Pinpoint the cell where the given text exists, returning its (x, y) midpoint coordinate. 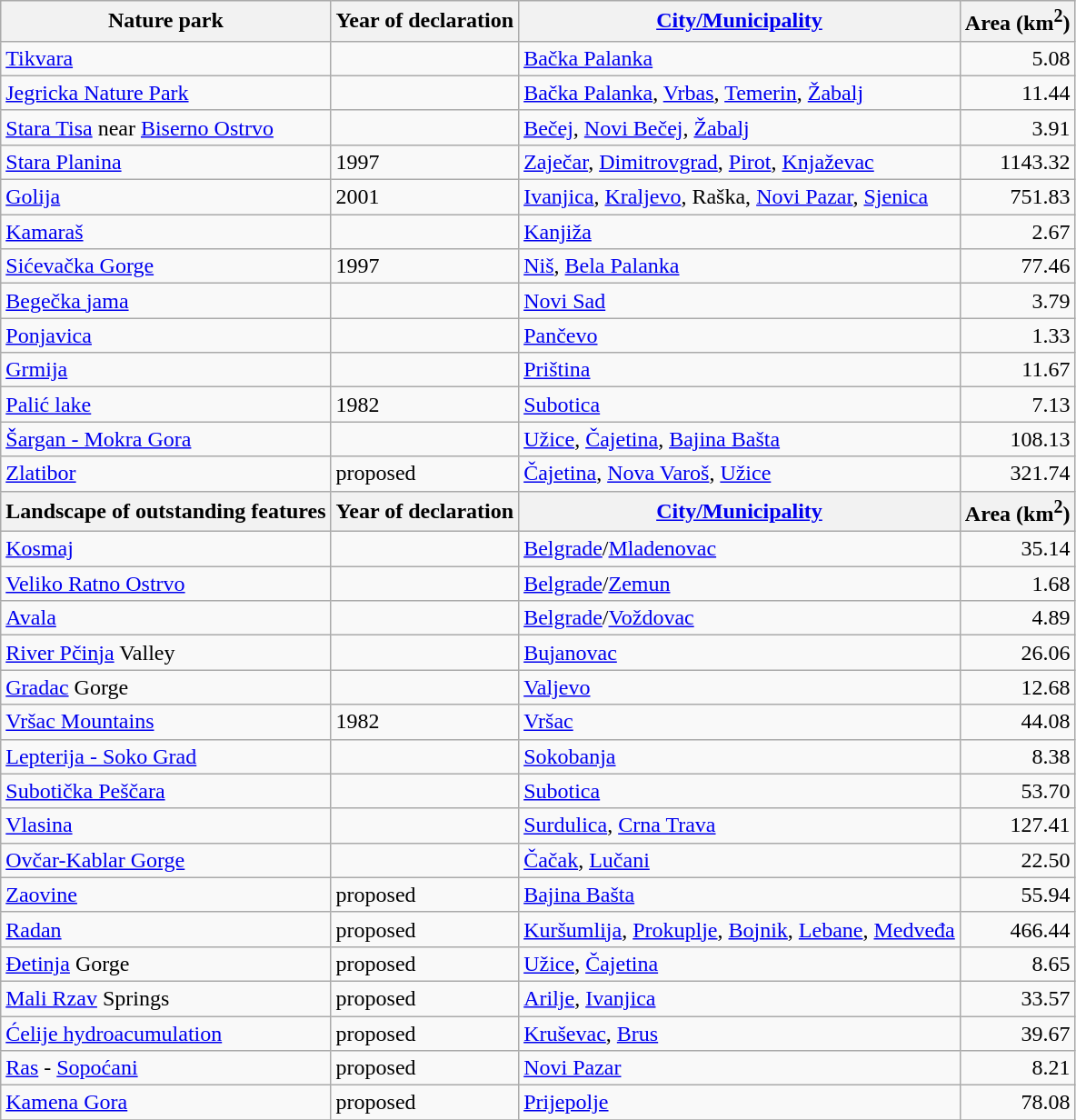
Bujanovac (740, 653)
78.08 (1018, 1103)
127.41 (1018, 825)
Landscape of outstanding features (165, 511)
Radan (165, 929)
7.13 (1018, 405)
Belgrade/Mladenovac (740, 549)
Užice, Čajetina (740, 964)
2001 (425, 197)
Belgrade/Voždovac (740, 618)
35.14 (1018, 549)
Užice, Čajetina, Bajina Bašta (740, 439)
751.83 (1018, 197)
Niš, Bela Palanka (740, 266)
Belgrade/Zemun (740, 584)
Ćelije hydroacumulation (165, 1034)
1.33 (1018, 335)
Palić lake (165, 405)
Golija (165, 197)
Bečej, Novi Bečej, Žabalj (740, 127)
Gradac Gorge (165, 687)
Stara Planina (165, 162)
Vlasina (165, 825)
Zlatibor (165, 474)
108.13 (1018, 439)
Tikvara (165, 58)
Ivanjica, Kraljevo, Raška, Novi Pazar, Sjenica (740, 197)
466.44 (1018, 929)
Stara Tisa near Biserno Ostrvo (165, 127)
Ponjavica (165, 335)
Arilje, Ivanjica (740, 998)
Zaječar, Dimitrovgrad, Pirot, Knjaževac (740, 162)
Čačak, Lučani (740, 860)
3.79 (1018, 301)
Vršac Mountains (165, 722)
1143.32 (1018, 162)
Vršac (740, 722)
11.67 (1018, 370)
39.67 (1018, 1034)
Grmija (165, 370)
8.21 (1018, 1068)
Bačka Palanka (740, 58)
Subotička Peščara (165, 791)
Kamena Gora (165, 1103)
Prijepolje (740, 1103)
Kosmaj (165, 549)
2.67 (1018, 232)
8.38 (1018, 756)
8.65 (1018, 964)
Đetinja Gorge (165, 964)
River Pčinja Valley (165, 653)
Kruševac, Brus (740, 1034)
Šargan - Mokra Gora (165, 439)
Čajetina, Nova Varoš, Užice (740, 474)
Novi Pazar (740, 1068)
26.06 (1018, 653)
33.57 (1018, 998)
Kuršumlija, Prokuplje, Bojnik, Lebane, Medveđa (740, 929)
Valjevo (740, 687)
Sokobanja (740, 756)
Surdulica, Crna Trava (740, 825)
53.70 (1018, 791)
4.89 (1018, 618)
Ras - Sopoćani (165, 1068)
Novi Sad (740, 301)
12.68 (1018, 687)
Ovčar-Kablar Gorge (165, 860)
321.74 (1018, 474)
Kamaraš (165, 232)
Pančevo (740, 335)
Zaovine (165, 895)
Kanjiža (740, 232)
Sićevačka Gorge (165, 266)
Bajina Bašta (740, 895)
Veliko Ratno Ostrvo (165, 584)
11.44 (1018, 93)
Begečka jama (165, 301)
5.08 (1018, 58)
3.91 (1018, 127)
44.08 (1018, 722)
1.68 (1018, 584)
Nature park (165, 22)
77.46 (1018, 266)
Bačka Palanka, Vrbas, Temerin, Žabalj (740, 93)
Avala (165, 618)
22.50 (1018, 860)
Lepterija - Soko Grad (165, 756)
Mali Rzav Springs (165, 998)
55.94 (1018, 895)
Jegricka Nature Park (165, 93)
Priština (740, 370)
